Search for the cell housing the specified text and yield its (X, Y) center coordinate. 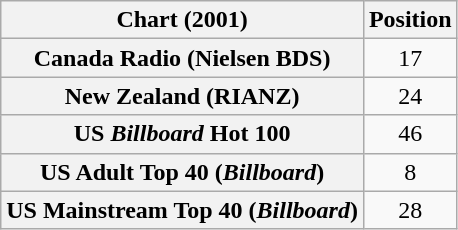
New Zealand (RIANZ) (182, 96)
24 (410, 96)
US Billboard Hot 100 (182, 134)
46 (410, 134)
US Mainstream Top 40 (Billboard) (182, 210)
Position (410, 20)
17 (410, 58)
28 (410, 210)
8 (410, 172)
US Adult Top 40 (Billboard) (182, 172)
Chart (2001) (182, 20)
Canada Radio (Nielsen BDS) (182, 58)
